Determine the [X, Y] coordinate at the center of the cell enclosing the given text.  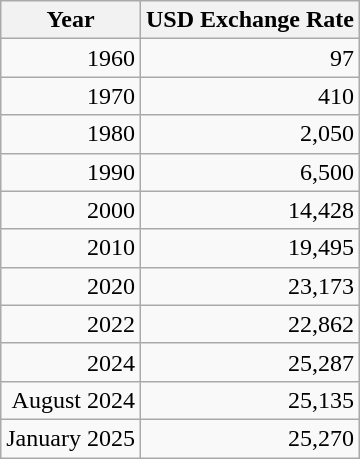
22,862 [250, 324]
January 2025 [71, 438]
1970 [71, 96]
14,428 [250, 210]
2022 [71, 324]
2020 [71, 286]
25,135 [250, 400]
410 [250, 96]
25,270 [250, 438]
2010 [71, 248]
25,287 [250, 362]
Year [71, 20]
1960 [71, 58]
1980 [71, 134]
1990 [71, 172]
97 [250, 58]
2000 [71, 210]
2,050 [250, 134]
23,173 [250, 286]
6,500 [250, 172]
2024 [71, 362]
August 2024 [71, 400]
USD Exchange Rate [250, 20]
19,495 [250, 248]
